From the cell containing the given text, extract its center point as [x, y] coordinate. 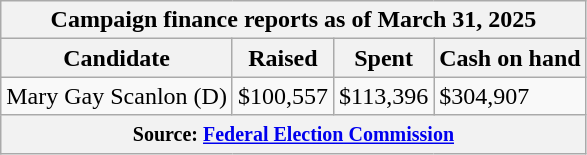
Raised [282, 58]
Spent [383, 58]
Mary Gay Scanlon (D) [117, 96]
Source: Federal Election Commission [294, 134]
$304,907 [510, 96]
Cash on hand [510, 58]
$113,396 [383, 96]
Candidate [117, 58]
$100,557 [282, 96]
Campaign finance reports as of March 31, 2025 [294, 20]
